Return [X, Y] of the center of cell containing provided text 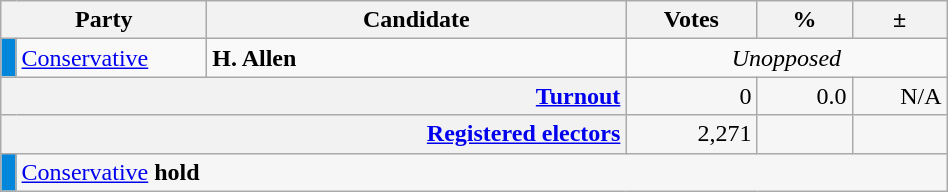
2,271 [692, 134]
Conservative [112, 58]
Conservative hold [482, 172]
0 [692, 96]
Registered electors [314, 134]
Candidate [416, 20]
Turnout [314, 96]
Votes [692, 20]
H. Allen [416, 58]
Unopposed [786, 58]
0.0 [804, 96]
% [804, 20]
N/A [900, 96]
Party [104, 20]
± [900, 20]
